Find where the given text appears and provide that cell's center as (X, Y) coordinate. 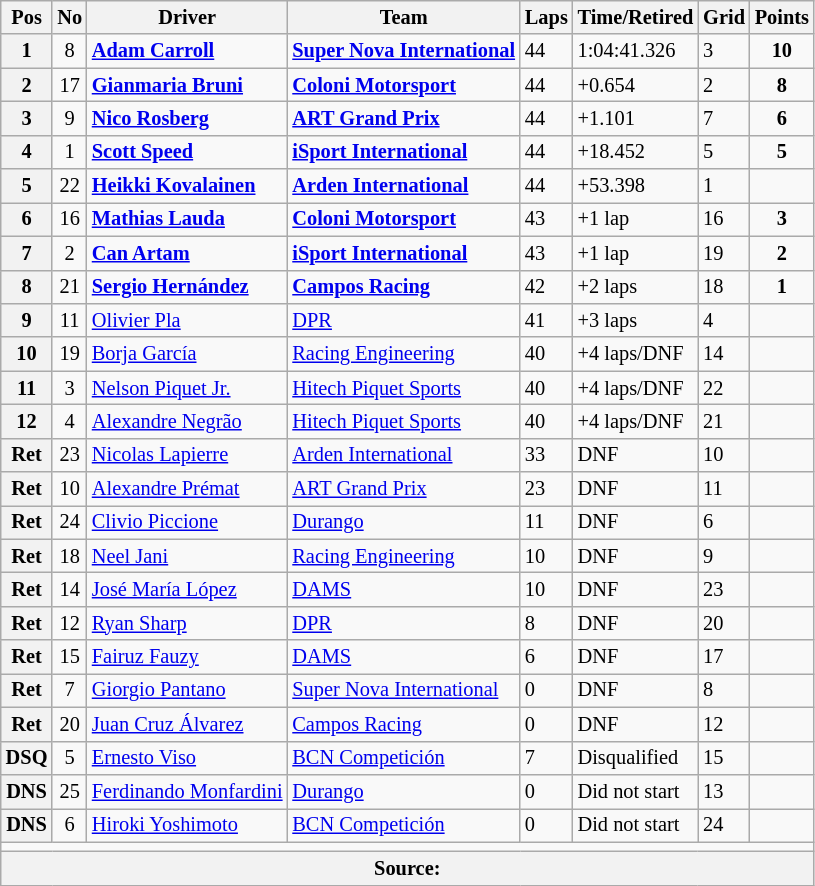
Olivier Pla (188, 320)
Ernesto Viso (188, 758)
Clivio Piccione (188, 522)
No (70, 17)
Ferdinando Monfardini (188, 791)
Points (782, 17)
Fairuz Fauzy (188, 657)
Giorgio Pantano (188, 690)
Adam Carroll (188, 51)
Source: (408, 868)
+2 laps (636, 287)
41 (546, 320)
Nico Rosberg (188, 118)
Ryan Sharp (188, 623)
33 (546, 455)
+3 laps (636, 320)
Hiroki Yoshimoto (188, 825)
Mathias Lauda (188, 219)
Driver (188, 17)
Nelson Piquet Jr. (188, 388)
Gianmaria Bruni (188, 85)
Alexandre Negrão (188, 421)
Disqualified (636, 758)
Juan Cruz Álvarez (188, 724)
Can Artam (188, 253)
42 (546, 287)
Heikki Kovalainen (188, 186)
Alexandre Prémat (188, 489)
Scott Speed (188, 152)
Grid (724, 17)
Time/Retired (636, 17)
Borja García (188, 354)
Laps (546, 17)
+53.398 (636, 186)
25 (70, 791)
+18.452 (636, 152)
Team (403, 17)
Pos (27, 17)
DSQ (27, 758)
1:04:41.326 (636, 51)
13 (724, 791)
Sergio Hernández (188, 287)
José María López (188, 589)
Neel Jani (188, 556)
+1.101 (636, 118)
+0.654 (636, 85)
Nicolas Lapierre (188, 455)
